Provide the [X, Y] coordinate of the cell's center where the given text is located.  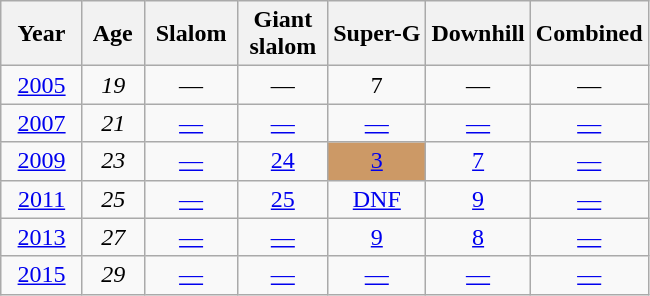
23 [113, 161]
21 [113, 123]
2007 [42, 123]
Year [42, 34]
Downhill [478, 34]
24 [283, 161]
2015 [42, 275]
3 [377, 161]
19 [113, 85]
8 [478, 237]
Combined [589, 34]
2013 [42, 237]
2009 [42, 161]
Super-G [377, 34]
Slalom [191, 34]
29 [113, 275]
Giant slalom [283, 34]
DNF [377, 199]
Age [113, 34]
2005 [42, 85]
27 [113, 237]
2011 [42, 199]
